Detect which cell encompasses the target text, then output its (x, y) center coordinate. 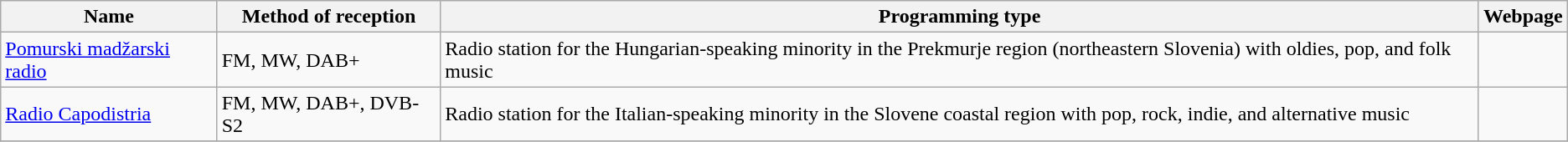
Pomurski madžarski radio (109, 60)
Webpage (1523, 17)
FM, MW, DAB+, DVB-S2 (328, 114)
Method of reception (328, 17)
Programming type (960, 17)
Radio station for the Italian-speaking minority in the Slovene coastal region with pop, rock, indie, and alternative music (960, 114)
Radio Capodistria (109, 114)
Radio station for the Hungarian-speaking minority in the Prekmurje region (northeastern Slovenia) with oldies, pop, and folk music (960, 60)
FM, MW, DAB+ (328, 60)
Name (109, 17)
